Find where the given text appears and provide that cell's center as (X, Y) coordinate. 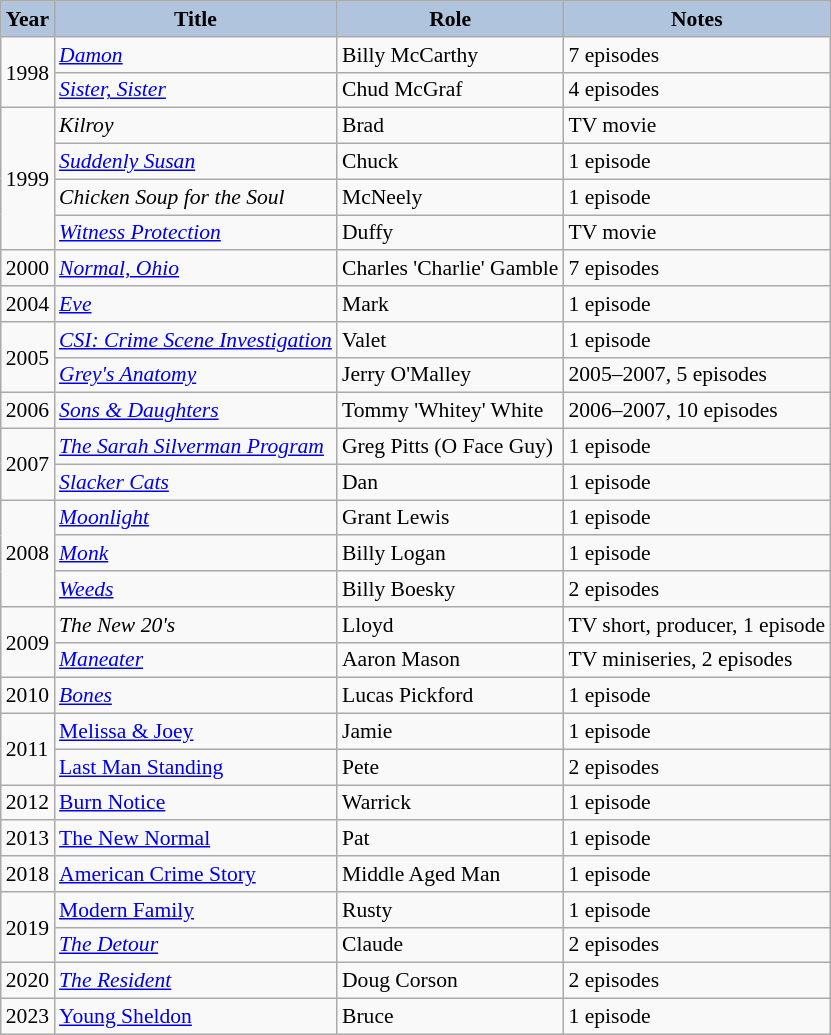
2018 (28, 874)
2007 (28, 464)
Burn Notice (196, 803)
Young Sheldon (196, 1017)
The New 20's (196, 625)
Rusty (450, 910)
2006 (28, 411)
Moonlight (196, 518)
Lucas Pickford (450, 696)
TV short, producer, 1 episode (696, 625)
2005–2007, 5 episodes (696, 375)
4 episodes (696, 90)
Witness Protection (196, 233)
2008 (28, 554)
McNeely (450, 197)
2004 (28, 304)
Normal, Ohio (196, 269)
Sister, Sister (196, 90)
Tommy 'Whitey' White (450, 411)
Chicken Soup for the Soul (196, 197)
The Resident (196, 981)
Billy Boesky (450, 589)
Jamie (450, 732)
2006–2007, 10 episodes (696, 411)
Jerry O'Malley (450, 375)
2005 (28, 358)
Charles 'Charlie' Gamble (450, 269)
Pat (450, 839)
Role (450, 19)
Bruce (450, 1017)
The New Normal (196, 839)
Claude (450, 945)
2011 (28, 750)
2019 (28, 928)
Notes (696, 19)
Greg Pitts (O Face Guy) (450, 447)
2023 (28, 1017)
TV miniseries, 2 episodes (696, 660)
Mark (450, 304)
Maneater (196, 660)
American Crime Story (196, 874)
Chuck (450, 162)
Bones (196, 696)
Monk (196, 554)
2010 (28, 696)
2012 (28, 803)
2009 (28, 642)
Grant Lewis (450, 518)
Last Man Standing (196, 767)
Grey's Anatomy (196, 375)
1999 (28, 179)
Kilroy (196, 126)
Billy Logan (450, 554)
1998 (28, 72)
Title (196, 19)
Doug Corson (450, 981)
Dan (450, 482)
Suddenly Susan (196, 162)
Eve (196, 304)
Melissa & Joey (196, 732)
Billy McCarthy (450, 55)
Duffy (450, 233)
Pete (450, 767)
Modern Family (196, 910)
CSI: Crime Scene Investigation (196, 340)
Slacker Cats (196, 482)
2020 (28, 981)
2000 (28, 269)
Weeds (196, 589)
Damon (196, 55)
Year (28, 19)
Sons & Daughters (196, 411)
Warrick (450, 803)
Valet (450, 340)
Brad (450, 126)
Aaron Mason (450, 660)
Chud McGraf (450, 90)
The Detour (196, 945)
2013 (28, 839)
Middle Aged Man (450, 874)
Lloyd (450, 625)
The Sarah Silverman Program (196, 447)
